Detect which cell encompasses the target text, then output its [X, Y] center coordinate. 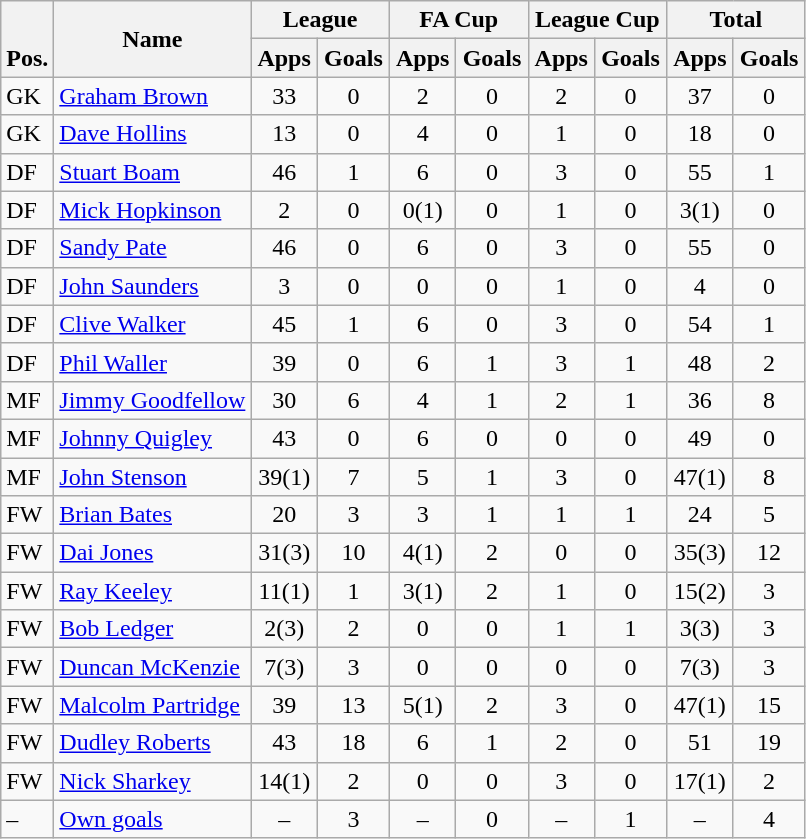
17(1) [700, 781]
Dudley Roberts [152, 743]
Malcolm Partridge [152, 705]
Sandy Pate [152, 248]
35(3) [700, 553]
Graham Brown [152, 96]
League Cup [598, 20]
Pos. [28, 39]
12 [769, 553]
3(3) [700, 629]
24 [700, 515]
Mick Hopkinson [152, 210]
Nick Sharkey [152, 781]
Stuart Boam [152, 172]
11(1) [284, 591]
Johnny Quigley [152, 438]
League [320, 20]
4(1) [422, 553]
Dai Jones [152, 553]
FA Cup [458, 20]
39(1) [284, 477]
51 [700, 743]
Brian Bates [152, 515]
Name [152, 39]
Bob Ledger [152, 629]
John Stenson [152, 477]
19 [769, 743]
15 [769, 705]
14(1) [284, 781]
5(1) [422, 705]
54 [700, 324]
49 [700, 438]
37 [700, 96]
Dave Hollins [152, 134]
31(3) [284, 553]
20 [284, 515]
7 [353, 477]
Own goals [152, 819]
Jimmy Goodfellow [152, 400]
2(3) [284, 629]
36 [700, 400]
0(1) [422, 210]
30 [284, 400]
John Saunders [152, 286]
Phil Waller [152, 362]
Duncan McKenzie [152, 667]
Total [736, 20]
15(2) [700, 591]
33 [284, 96]
48 [700, 362]
10 [353, 553]
Ray Keeley [152, 591]
Clive Walker [152, 324]
45 [284, 324]
